Determine the [x, y] coordinate at the center of the cell enclosing the given text.  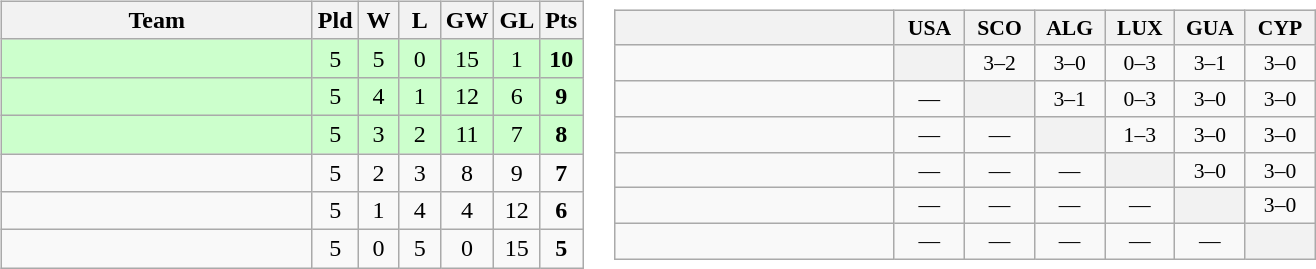
11 [467, 134]
CYP [1280, 28]
3–2 [999, 63]
L [420, 20]
W [378, 20]
Pld [335, 20]
Pts [562, 20]
GUA [1210, 28]
LUX [1140, 28]
SCO [999, 28]
10 [562, 58]
USA [929, 28]
1–3 [1140, 135]
GW [467, 20]
ALG [1070, 28]
Team [156, 20]
GL [517, 20]
